Output the [X, Y] coordinate of the center of the cell containing the given text.  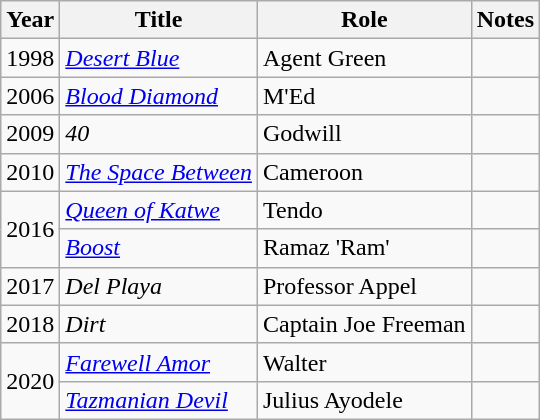
Professor Appel [364, 286]
2009 [30, 134]
Walter [364, 362]
Del Playa [159, 286]
Godwill [364, 134]
1998 [30, 58]
M'Ed [364, 96]
2010 [30, 172]
Desert Blue [159, 58]
Notes [505, 20]
2018 [30, 324]
Blood Diamond [159, 96]
Queen of Katwe [159, 210]
Title [159, 20]
2006 [30, 96]
Tendo [364, 210]
Farewell Amor [159, 362]
Tazmanian Devil [159, 400]
Julius Ayodele [364, 400]
Role [364, 20]
2020 [30, 381]
Cameroon [364, 172]
2017 [30, 286]
Captain Joe Freeman [364, 324]
Year [30, 20]
Dirt [159, 324]
Agent Green [364, 58]
40 [159, 134]
The Space Between [159, 172]
2016 [30, 229]
Ramaz 'Ram' [364, 248]
Boost [159, 248]
